Scan for the cell matching the given text and deliver its (X, Y) coordinate at center. 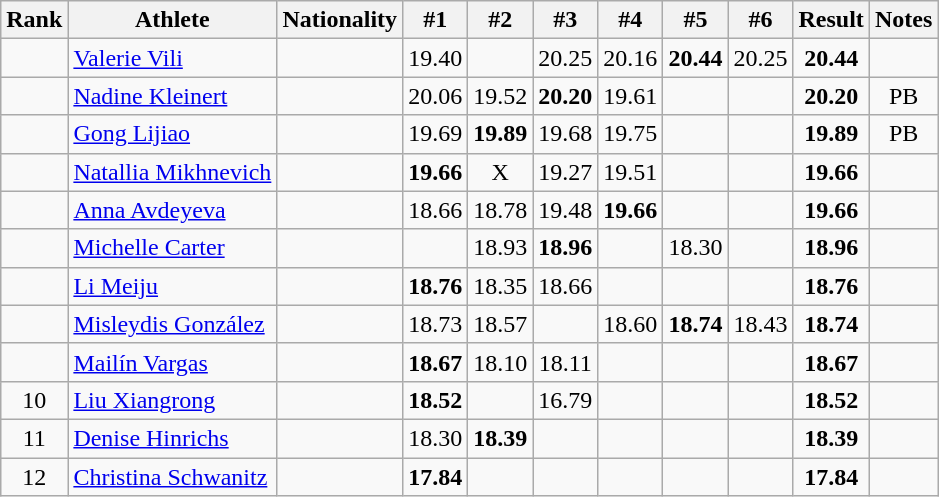
18.43 (760, 324)
#3 (566, 20)
Mailín Vargas (172, 362)
Notes (903, 20)
Result (831, 20)
11 (34, 438)
19.40 (436, 58)
Christina Schwanitz (172, 477)
19.27 (566, 172)
18.57 (500, 324)
18.35 (500, 286)
Misleydis González (172, 324)
18.10 (500, 362)
Rank (34, 20)
19.68 (566, 134)
20.06 (436, 96)
19.61 (630, 96)
#2 (500, 20)
#5 (696, 20)
Anna Avdeyeva (172, 210)
#6 (760, 20)
18.78 (500, 210)
Michelle Carter (172, 248)
19.51 (630, 172)
Li Meiju (172, 286)
18.11 (566, 362)
Valerie Vili (172, 58)
19.75 (630, 134)
X (500, 172)
20.16 (630, 58)
18.73 (436, 324)
19.69 (436, 134)
#4 (630, 20)
18.60 (630, 324)
16.79 (566, 400)
19.48 (566, 210)
Gong Lijiao (172, 134)
10 (34, 400)
Natallia Mikhnevich (172, 172)
Nationality (340, 20)
Denise Hinrichs (172, 438)
Athlete (172, 20)
19.52 (500, 96)
Nadine Kleinert (172, 96)
18.93 (500, 248)
Liu Xiangrong (172, 400)
#1 (436, 20)
12 (34, 477)
